Output the (X, Y) coordinate of the center of the cell containing the given text.  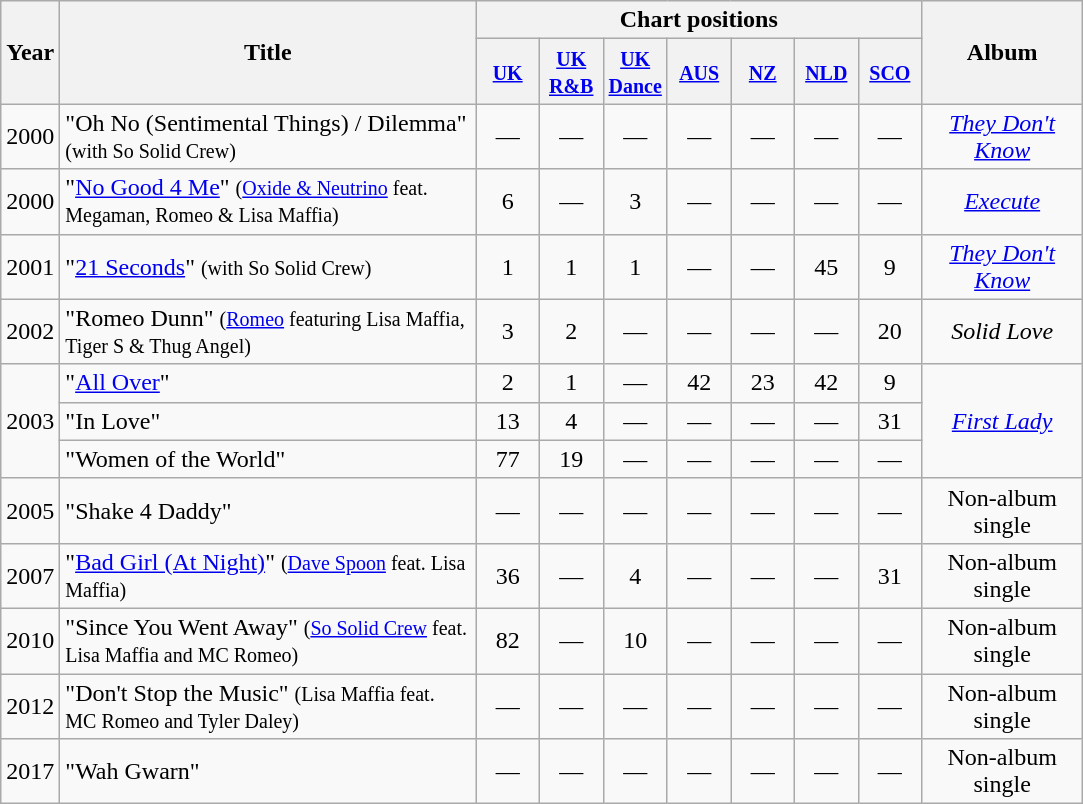
20 (890, 332)
13 (508, 421)
6 (508, 202)
77 (508, 459)
"No Good 4 Me" (Oxide & Neutrino feat. Megaman, Romeo & Lisa Maffia) (268, 202)
10 (635, 640)
2001 (30, 266)
Title (268, 52)
"Oh No (Sentimental Things) / Dilemma" (with So Solid Crew) (268, 136)
82 (508, 640)
First Lady (1002, 421)
"Shake 4 Daddy" (268, 510)
"Bad Girl (At Night)" (Dave Spoon feat. Lisa Maffia) (268, 576)
"In Love" (268, 421)
2012 (30, 706)
AUS (699, 72)
Execute (1002, 202)
2007 (30, 576)
2003 (30, 421)
Year (30, 52)
NLD (827, 72)
SCO (890, 72)
23 (763, 383)
UKR&B (571, 72)
Album (1002, 52)
"All Over" (268, 383)
45 (827, 266)
2017 (30, 772)
UK (508, 72)
"Women of the World" (268, 459)
Chart positions (699, 20)
"Romeo Dunn" (Romeo featuring Lisa Maffia, Tiger S & Thug Angel) (268, 332)
2005 (30, 510)
"Since You Went Away" (So Solid Crew feat. Lisa Maffia and MC Romeo) (268, 640)
"Don't Stop the Music" (Lisa Maffia feat. MC Romeo and Tyler Daley) (268, 706)
19 (571, 459)
36 (508, 576)
"Wah Gwarn" (268, 772)
2010 (30, 640)
UKDance (635, 72)
2002 (30, 332)
NZ (763, 72)
"21 Seconds" (with So Solid Crew) (268, 266)
Solid Love (1002, 332)
